Determine the [X, Y] coordinate at the center of the cell enclosing the given text.  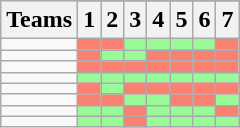
4 [158, 20]
3 [136, 20]
6 [204, 20]
1 [90, 20]
Teams [40, 20]
2 [112, 20]
5 [182, 20]
7 [228, 20]
